Find where the given text appears and provide that cell's center as (X, Y) coordinate. 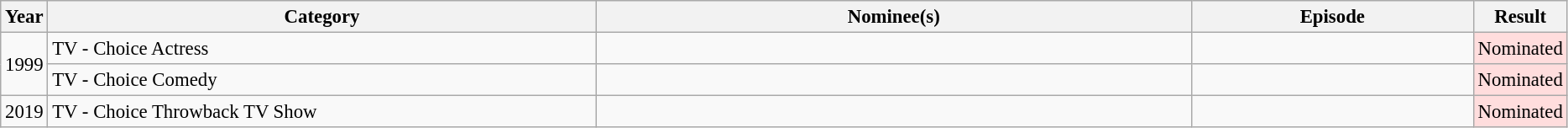
TV - Choice Throwback TV Show (322, 112)
Category (322, 17)
Year (24, 17)
TV - Choice Actress (322, 49)
2019 (24, 112)
TV - Choice Comedy (322, 80)
Nominee(s) (893, 17)
Result (1520, 17)
1999 (24, 64)
Episode (1332, 17)
